Determine the [x, y] coordinate at the center of the cell enclosing the given text.  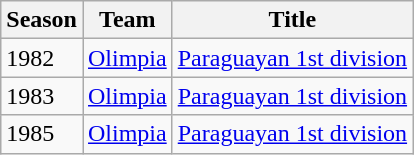
1982 [42, 58]
Season [42, 20]
1985 [42, 134]
Title [292, 20]
1983 [42, 96]
Team [127, 20]
